Return the (x, y) coordinate for the center point of the cell that contains the specified text.  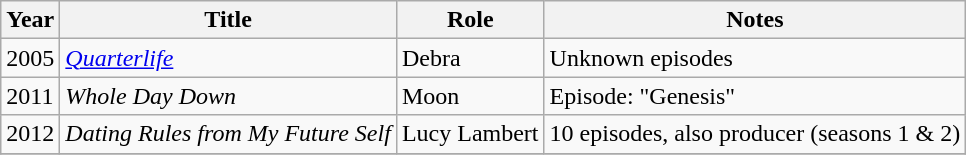
2012 (30, 134)
Role (470, 20)
10 episodes, also producer (seasons 1 & 2) (755, 134)
Year (30, 20)
Quarterlife (228, 58)
Whole Day Down (228, 96)
Unknown episodes (755, 58)
Episode: "Genesis" (755, 96)
Dating Rules from My Future Self (228, 134)
2011 (30, 96)
Lucy Lambert (470, 134)
Title (228, 20)
Notes (755, 20)
Debra (470, 58)
2005 (30, 58)
Moon (470, 96)
